For the text-containing cell, return its midpoint in [x, y] coordinate format. 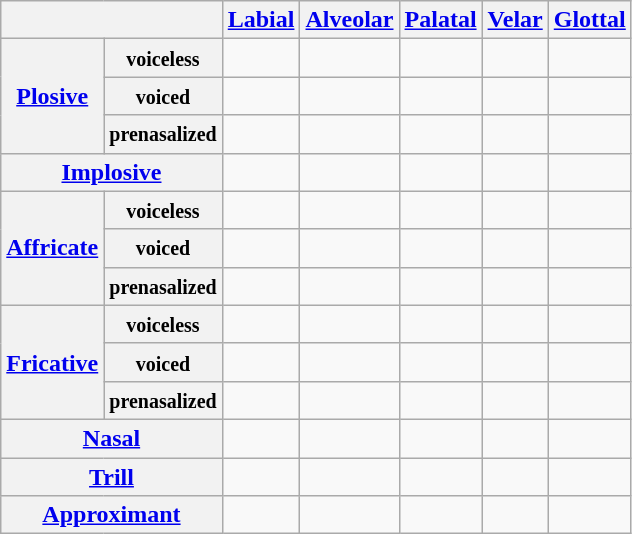
Alveolar [350, 20]
Fricative [52, 362]
Plosive [52, 96]
Trill [112, 477]
Labial [261, 20]
Glottal [590, 20]
Palatal [440, 20]
Approximant [112, 515]
Affricate [52, 248]
Nasal [112, 438]
Velar [515, 20]
Implosive [112, 172]
